Identify which cell holds the provided text, then report its [x, y] central coordinate. 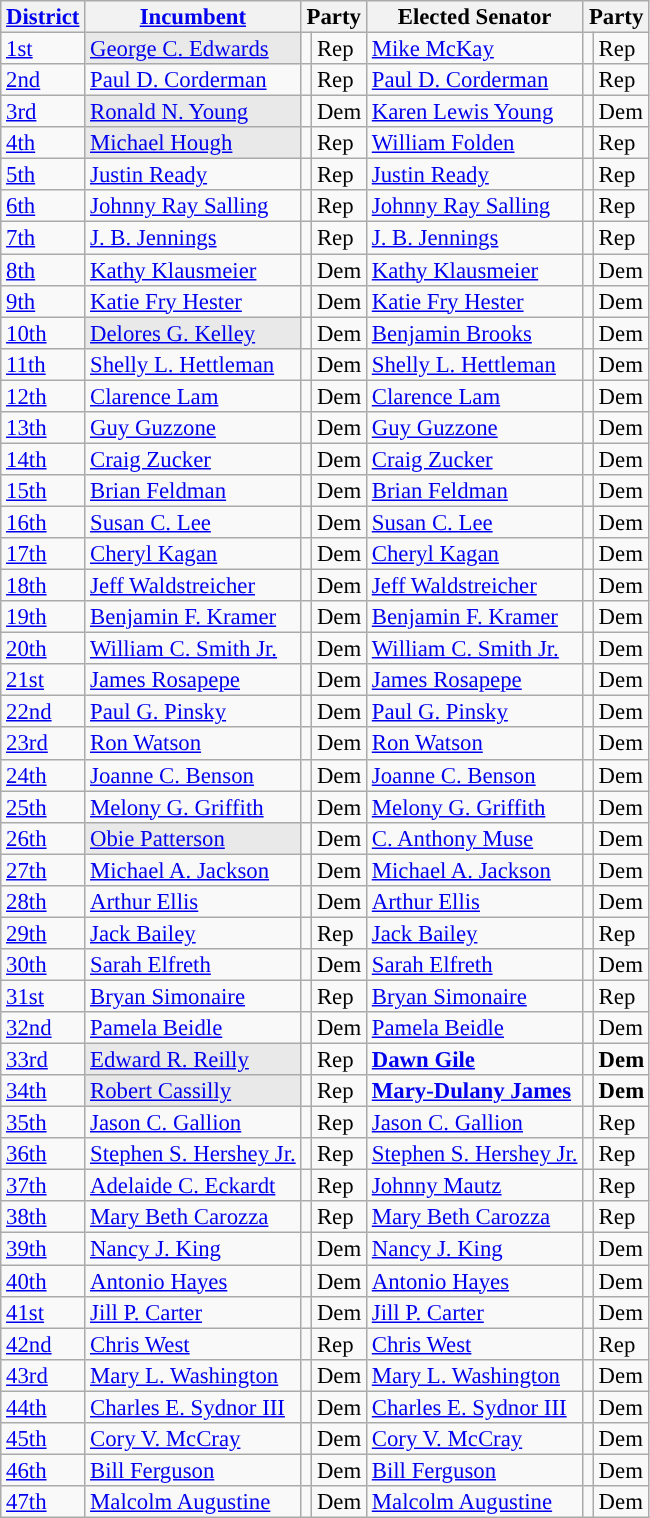
30th [43, 965]
Delores G. Kelley [193, 333]
Johnny Mautz [474, 1186]
47th [43, 1502]
Karen Lewis Young [474, 112]
Mary-Dulany James [474, 1091]
Adelaide C. Eckardt [193, 1186]
43rd [43, 1375]
20th [43, 649]
3rd [43, 112]
George C. Edwards [193, 49]
26th [43, 838]
Obie Patterson [193, 838]
6th [43, 206]
38th [43, 1218]
42nd [43, 1344]
1st [43, 49]
17th [43, 554]
14th [43, 459]
28th [43, 902]
41st [43, 1312]
Dawn Gile [474, 1060]
22nd [43, 712]
2nd [43, 80]
Benjamin Brooks [474, 333]
Ronald N. Young [193, 112]
Robert Cassilly [193, 1091]
C. Anthony Muse [474, 838]
12th [43, 396]
4th [43, 143]
36th [43, 1154]
34th [43, 1091]
40th [43, 1281]
21st [43, 680]
31st [43, 996]
Incumbent [193, 17]
18th [43, 586]
46th [43, 1470]
45th [43, 1439]
7th [43, 238]
District [43, 17]
Michael Hough [193, 143]
33rd [43, 1060]
23rd [43, 744]
35th [43, 1123]
37th [43, 1186]
44th [43, 1407]
13th [43, 428]
William Folden [474, 143]
32nd [43, 1028]
9th [43, 301]
27th [43, 870]
Mike McKay [474, 49]
29th [43, 933]
25th [43, 807]
39th [43, 1249]
10th [43, 333]
19th [43, 617]
8th [43, 270]
16th [43, 522]
11th [43, 364]
Elected Senator [474, 17]
Edward R. Reilly [193, 1060]
24th [43, 775]
15th [43, 491]
5th [43, 175]
